Pinpoint the cell where the given text exists, returning its [X, Y] midpoint coordinate. 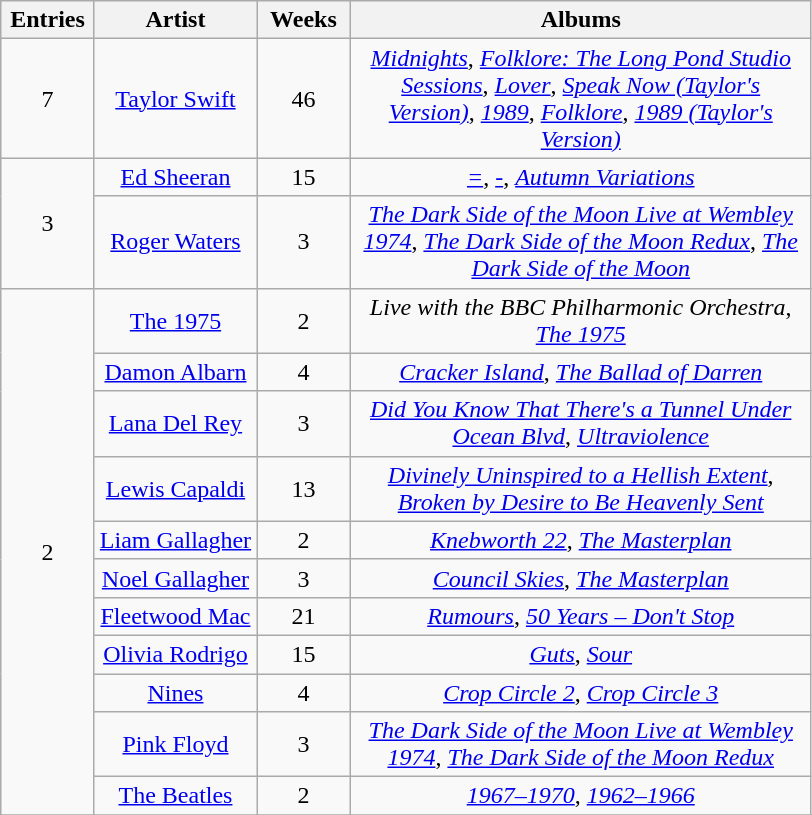
Nines [175, 693]
Crop Circle 2, Crop Circle 3 [580, 693]
21 [304, 616]
Cracker Island, The Ballad of Darren [580, 372]
13 [304, 488]
=, -, Autumn Variations [580, 177]
Knebworth 22, The Masterplan [580, 540]
The Dark Side of the Moon Live at Wembley 1974, The Dark Side of the Moon Redux [580, 744]
Artist [175, 20]
Pink Floyd [175, 744]
Lewis Capaldi [175, 488]
Live with the BBC Philharmonic Orchestra, The 1975 [580, 320]
Guts, Sour [580, 654]
Taylor Swift [175, 98]
The 1975 [175, 320]
Rumours, 50 Years – Don't Stop [580, 616]
Entries [48, 20]
Noel Gallagher [175, 578]
Olivia Rodrigo [175, 654]
Midnights, Folklore: The Long Pond Studio Sessions, Lover, Speak Now (Taylor's Version), 1989, Folklore, 1989 (Taylor's Version) [580, 98]
The Dark Side of the Moon Live at Wembley 1974, The Dark Side of the Moon Redux, The Dark Side of the Moon [580, 242]
Divinely Uninspired to a Hellish Extent, Broken by Desire to Be Heavenly Sent [580, 488]
The Beatles [175, 796]
Roger Waters [175, 242]
46 [304, 98]
Council Skies, The Masterplan [580, 578]
Damon Albarn [175, 372]
1967–1970, 1962–1966 [580, 796]
Lana Del Rey [175, 424]
Albums [580, 20]
Fleetwood Mac [175, 616]
Ed Sheeran [175, 177]
Weeks [304, 20]
Did You Know That There's a Tunnel Under Ocean Blvd, Ultraviolence [580, 424]
7 [48, 98]
Liam Gallagher [175, 540]
